Determine the (x, y) coordinate at the center of the cell enclosing the given text.  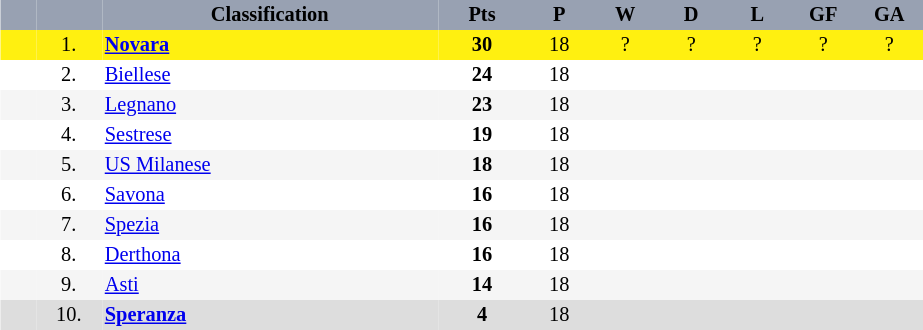
US Milanese (270, 165)
8. (69, 255)
Pts (482, 15)
Asti (270, 285)
7. (69, 225)
19 (482, 135)
Speranza (270, 315)
Novara (270, 45)
GF (823, 15)
3. (69, 105)
1. (69, 45)
10. (69, 315)
W (625, 15)
P (559, 15)
Biellese (270, 75)
14 (482, 285)
Savona (270, 195)
24 (482, 75)
4. (69, 135)
4 (482, 315)
Derthona (270, 255)
GA (889, 15)
2. (69, 75)
6. (69, 195)
Classification (270, 15)
30 (482, 45)
Legnano (270, 105)
L (757, 15)
Spezia (270, 225)
Sestrese (270, 135)
D (691, 15)
23 (482, 105)
5. (69, 165)
9. (69, 285)
